Determine the [x, y] coordinate at the center of the cell enclosing the given text.  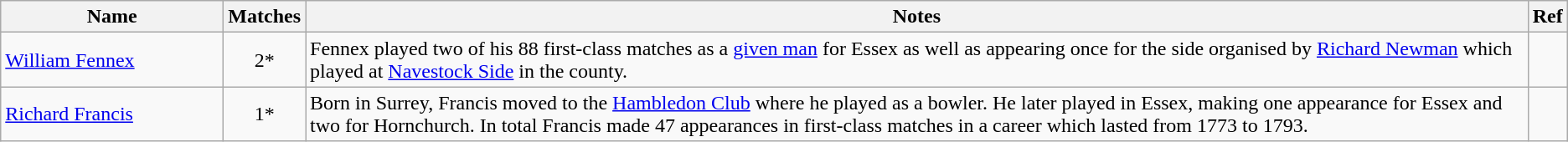
Notes [917, 17]
2* [265, 60]
Richard Francis [112, 114]
William Fennex [112, 60]
Matches [265, 17]
Ref [1548, 17]
1* [265, 114]
Name [112, 17]
